From the cell containing the given text, extract its center point as [x, y] coordinate. 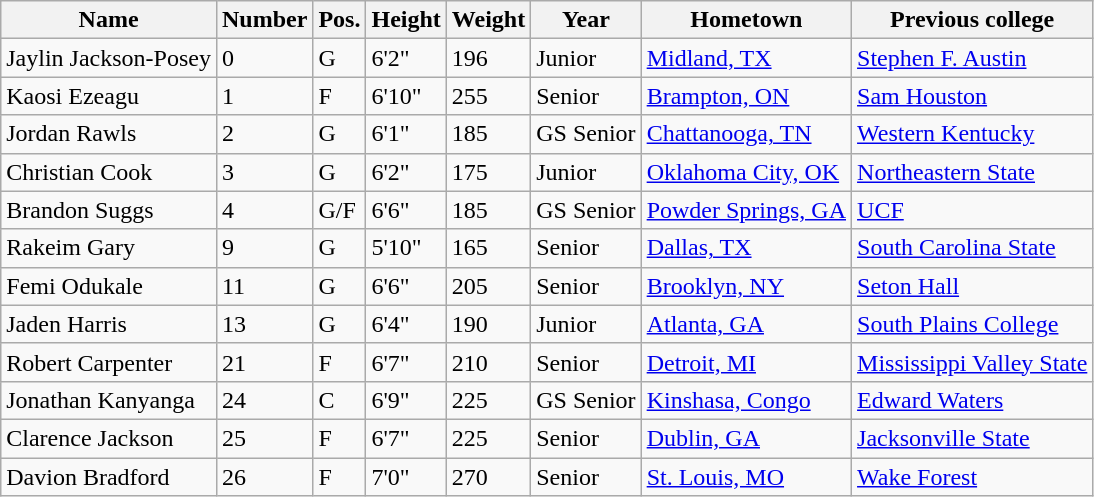
2 [264, 134]
Femi Odukale [109, 286]
Davion Bradford [109, 477]
25 [264, 438]
Hometown [746, 20]
Dallas, TX [746, 248]
Powder Springs, GA [746, 210]
165 [488, 248]
Jaden Harris [109, 324]
St. Louis, MO [746, 477]
7'0" [406, 477]
0 [264, 58]
255 [488, 96]
Wake Forest [972, 477]
21 [264, 362]
Clarence Jackson [109, 438]
Western Kentucky [972, 134]
Kinshasa, Congo [746, 400]
South Plains College [972, 324]
G/F [340, 210]
6'4" [406, 324]
Seton Hall [972, 286]
6'10" [406, 96]
Oklahoma City, OK [746, 172]
Name [109, 20]
Northeastern State [972, 172]
Midland, TX [746, 58]
Stephen F. Austin [972, 58]
South Carolina State [972, 248]
26 [264, 477]
Mississippi Valley State [972, 362]
UCF [972, 210]
Pos. [340, 20]
Kaosi Ezeagu [109, 96]
C [340, 400]
Christian Cook [109, 172]
13 [264, 324]
175 [488, 172]
270 [488, 477]
9 [264, 248]
196 [488, 58]
11 [264, 286]
24 [264, 400]
Detroit, MI [746, 362]
Brandon Suggs [109, 210]
Jacksonville State [972, 438]
Edward Waters [972, 400]
Previous college [972, 20]
6'1" [406, 134]
Robert Carpenter [109, 362]
Weight [488, 20]
Brampton, ON [746, 96]
6'9" [406, 400]
Chattanooga, TN [746, 134]
5'10" [406, 248]
1 [264, 96]
Jonathan Kanyanga [109, 400]
Rakeim Gary [109, 248]
210 [488, 362]
Year [586, 20]
4 [264, 210]
205 [488, 286]
Number [264, 20]
Height [406, 20]
Sam Houston [972, 96]
Brooklyn, NY [746, 286]
Jordan Rawls [109, 134]
Jaylin Jackson-Posey [109, 58]
Atlanta, GA [746, 324]
190 [488, 324]
3 [264, 172]
Dublin, GA [746, 438]
